For the text-containing cell, return its midpoint in [X, Y] coordinate format. 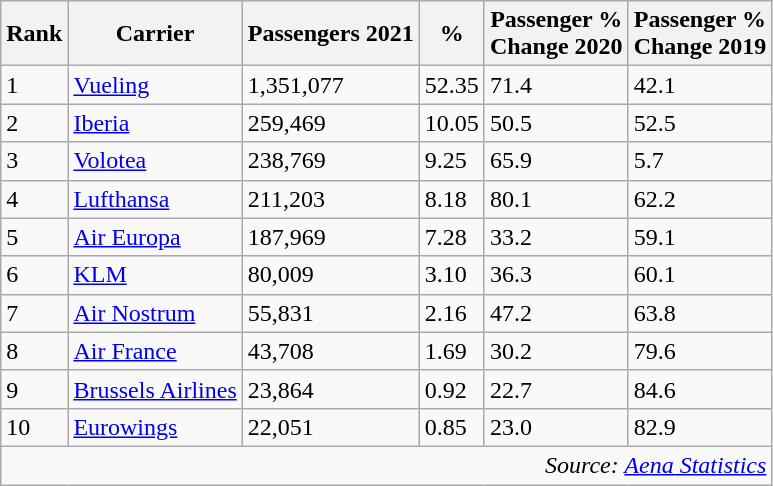
259,469 [330, 123]
Brussels Airlines [155, 389]
9.25 [452, 161]
KLM [155, 275]
Iberia [155, 123]
2 [34, 123]
82.9 [700, 427]
Air Europa [155, 237]
8.18 [452, 199]
62.2 [700, 199]
1,351,077 [330, 85]
5 [34, 237]
Passenger % Change 2020 [556, 34]
30.2 [556, 351]
84.6 [700, 389]
63.8 [700, 313]
43,708 [330, 351]
7.28 [452, 237]
42.1 [700, 85]
0.92 [452, 389]
Vueling [155, 85]
238,769 [330, 161]
59.1 [700, 237]
Rank [34, 34]
Volotea [155, 161]
2.16 [452, 313]
8 [34, 351]
3 [34, 161]
50.5 [556, 123]
Eurowings [155, 427]
Air Nostrum [155, 313]
33.2 [556, 237]
1.69 [452, 351]
22.7 [556, 389]
55,831 [330, 313]
5.7 [700, 161]
22,051 [330, 427]
3.10 [452, 275]
52.5 [700, 123]
6 [34, 275]
79.6 [700, 351]
47.2 [556, 313]
65.9 [556, 161]
4 [34, 199]
Lufthansa [155, 199]
7 [34, 313]
60.1 [700, 275]
80,009 [330, 275]
23.0 [556, 427]
Passenger % Change 2019 [700, 34]
23,864 [330, 389]
10 [34, 427]
71.4 [556, 85]
80.1 [556, 199]
10.05 [452, 123]
36.3 [556, 275]
Passengers 2021 [330, 34]
Carrier [155, 34]
Air France [155, 351]
211,203 [330, 199]
187,969 [330, 237]
% [452, 34]
1 [34, 85]
0.85 [452, 427]
9 [34, 389]
52.35 [452, 85]
Source: Aena Statistics [386, 465]
